Return the [X, Y] coordinate for the center point of the cell that contains the specified text.  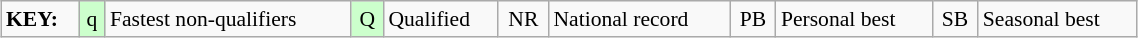
Seasonal best [1058, 19]
Personal best [854, 19]
q [92, 19]
Q [367, 19]
National record [639, 19]
Fastest non-qualifiers [228, 19]
Qualified [440, 19]
PB [753, 19]
SB [955, 19]
KEY: [40, 19]
NR [523, 19]
